Return the [X, Y] coordinate for the center point of the cell that contains the specified text.  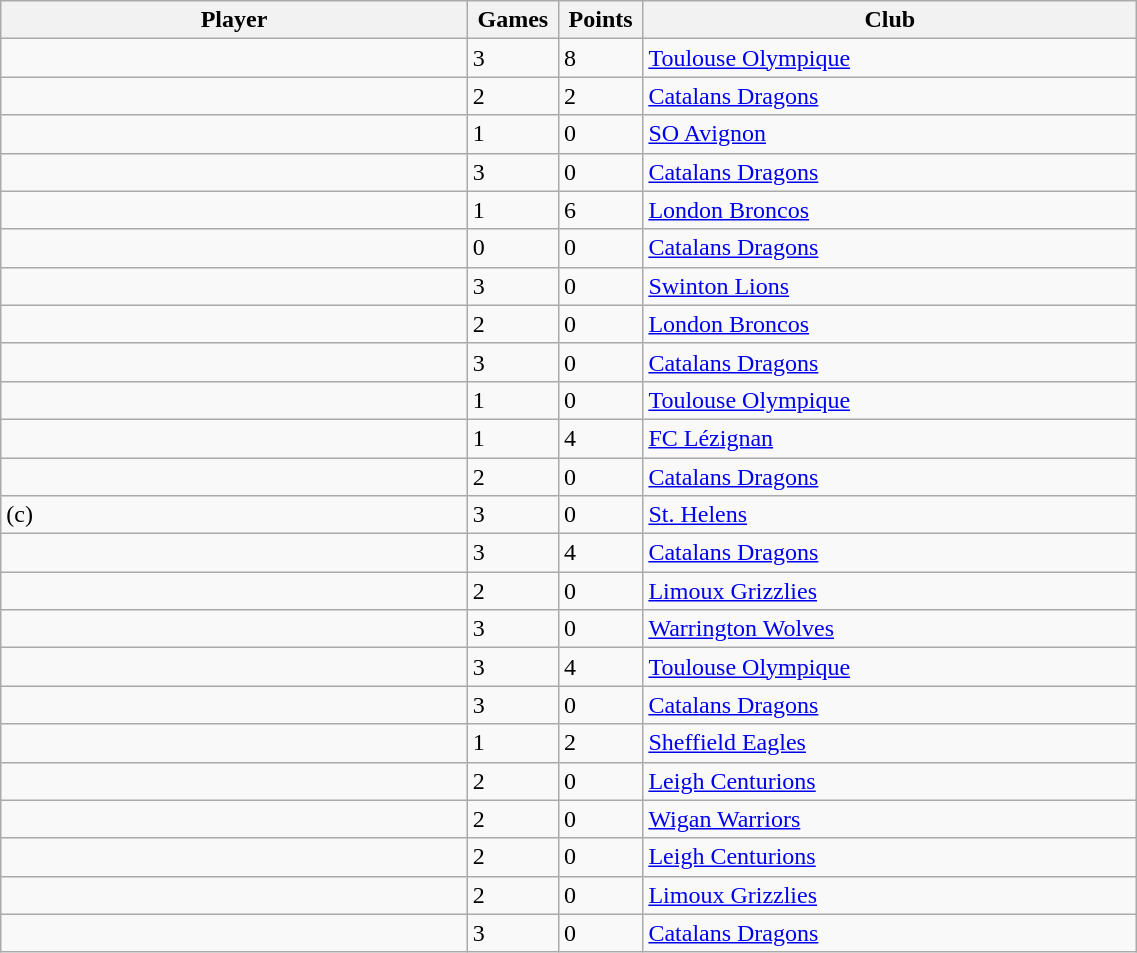
Warrington Wolves [890, 629]
Games [512, 20]
Player [234, 20]
Swinton Lions [890, 286]
8 [600, 58]
Points [600, 20]
Club [890, 20]
Wigan Warriors [890, 819]
(c) [234, 515]
FC Lézignan [890, 438]
SO Avignon [890, 134]
Sheffield Eagles [890, 743]
St. Helens [890, 515]
6 [600, 210]
